Extract the [X, Y] coordinate from the center of the cell holding the provided text.  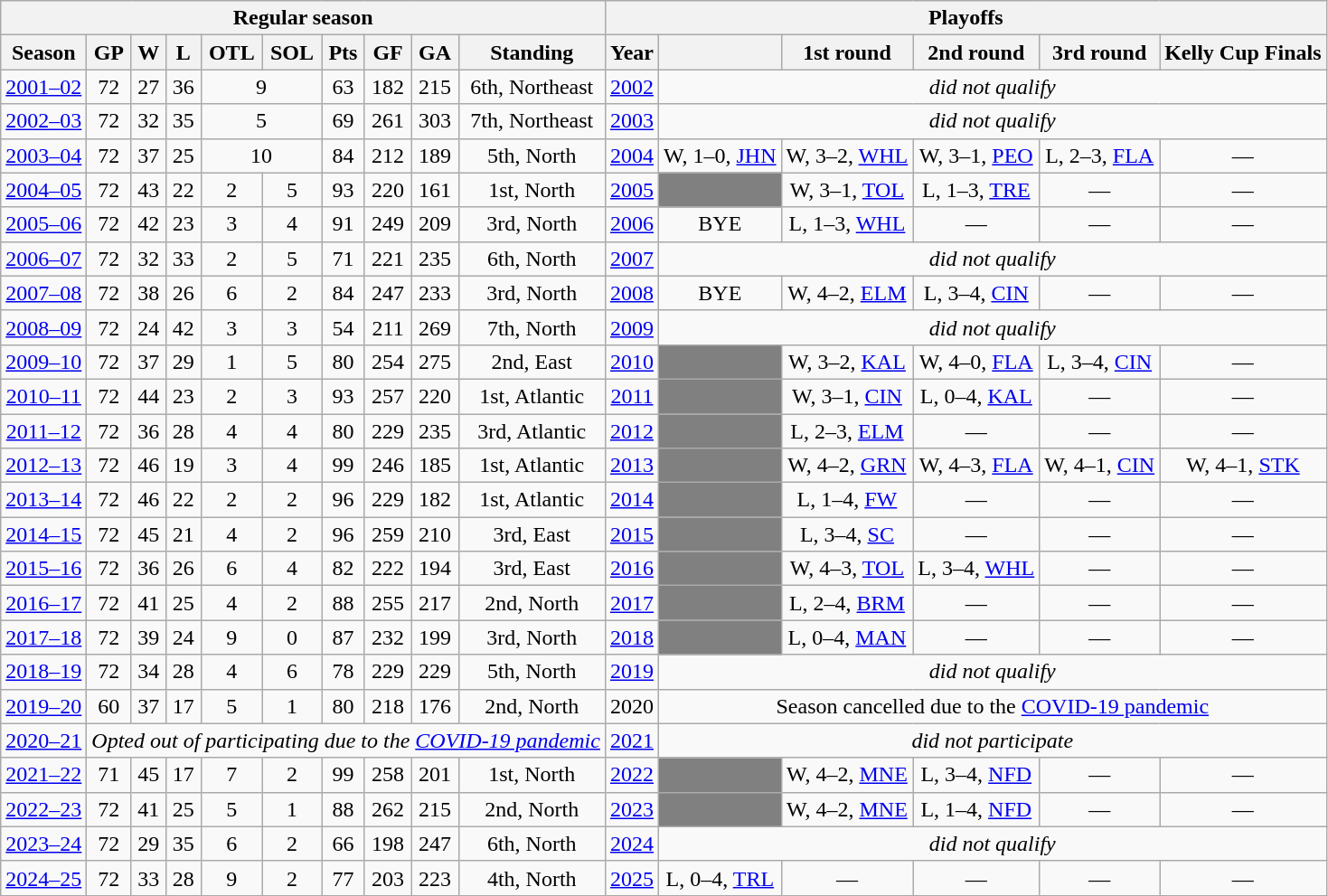
Standing [532, 52]
2017 [631, 603]
10 [260, 156]
2019–20 [43, 706]
2009 [631, 327]
203 [388, 878]
232 [388, 637]
2016–17 [43, 603]
W, 3–1, CIN [847, 396]
L, 1–4, FW [847, 500]
7th, Northeast [532, 121]
54 [344, 327]
Pts [344, 52]
69 [344, 121]
2011 [631, 396]
6th, Northeast [532, 87]
2009–10 [43, 362]
2007 [631, 259]
2021–22 [43, 775]
2018 [631, 637]
did not participate [993, 740]
OTL [231, 52]
87 [344, 637]
21 [184, 534]
249 [388, 224]
78 [344, 672]
19 [184, 466]
63 [344, 87]
W, 4–3, TOL [847, 569]
W, 4–3, FLA [976, 466]
L, 0–4, TRL [721, 878]
34 [148, 672]
185 [435, 466]
L, 2–4, BRM [847, 603]
257 [388, 396]
2010 [631, 362]
GF [388, 52]
2014–15 [43, 534]
W, 4–1, STK [1243, 466]
269 [435, 327]
2020 [631, 706]
2012–13 [43, 466]
W, 4–0, FLA [976, 362]
262 [388, 809]
3rd round [1099, 52]
2015 [631, 534]
2020–21 [43, 740]
Playoffs [965, 18]
SOL [291, 52]
2012 [631, 431]
201 [435, 775]
254 [388, 362]
L, 2–3, FLA [1099, 156]
2024–25 [43, 878]
4th, North [532, 878]
0 [291, 637]
2014 [631, 500]
W, 4–1, CIN [1099, 466]
L, 3–4, SC [847, 534]
161 [435, 190]
211 [388, 327]
259 [388, 534]
199 [435, 637]
255 [388, 603]
2022–23 [43, 809]
Opted out of participating due to the COVID-19 pandemic [346, 740]
2005–06 [43, 224]
27 [148, 87]
223 [435, 878]
217 [435, 603]
258 [388, 775]
303 [435, 121]
2007–08 [43, 293]
2025 [631, 878]
W [148, 52]
3rd, Atlantic [532, 431]
L [184, 52]
L, 0–4, KAL [976, 396]
2nd, East [532, 362]
Year [631, 52]
7 [231, 775]
82 [344, 569]
44 [148, 396]
2021 [631, 740]
60 [108, 706]
2023–24 [43, 844]
2017–18 [43, 637]
218 [388, 706]
2010–11 [43, 396]
1st round [847, 52]
L, 1–3, WHL [847, 224]
66 [344, 844]
Season [43, 52]
2003–04 [43, 156]
2013–14 [43, 500]
2nd round [976, 52]
261 [388, 121]
W, 3–2, WHL [847, 156]
L, 1–3, TRE [976, 190]
2002–03 [43, 121]
91 [344, 224]
2008–09 [43, 327]
189 [435, 156]
W, 1–0, JHN [721, 156]
W, 3–1, TOL [847, 190]
198 [388, 844]
2004 [631, 156]
77 [344, 878]
2022 [631, 775]
L, 3–4, WHL [976, 569]
2011–12 [43, 431]
222 [388, 569]
194 [435, 569]
210 [435, 534]
275 [435, 362]
2008 [631, 293]
38 [148, 293]
2002 [631, 87]
2001–02 [43, 87]
W, 3–2, KAL [847, 362]
2018–19 [43, 672]
221 [388, 259]
L, 2–3, ELM [847, 431]
2024 [631, 844]
Season cancelled due to the COVID-19 pandemic [993, 706]
209 [435, 224]
L, 1–4, NFD [976, 809]
L, 0–4, MAN [847, 637]
2019 [631, 672]
W, 4–2, ELM [847, 293]
7th, North [532, 327]
212 [388, 156]
39 [148, 637]
2006 [631, 224]
2016 [631, 569]
W, 3–1, PEO [976, 156]
W, 4–2, GRN [847, 466]
2004–05 [43, 190]
GP [108, 52]
246 [388, 466]
233 [435, 293]
2005 [631, 190]
2015–16 [43, 569]
176 [435, 706]
Kelly Cup Finals [1243, 52]
Regular season [304, 18]
2006–07 [43, 259]
GA [435, 52]
43 [148, 190]
2013 [631, 466]
L, 3–4, NFD [976, 775]
2003 [631, 121]
2023 [631, 809]
